Determine the [X, Y] coordinate at the center of the cell enclosing the given text.  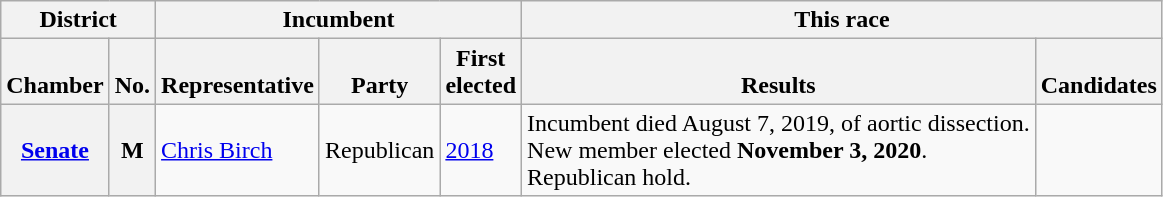
District [78, 20]
Republican [379, 150]
Results [779, 72]
Incumbent [339, 20]
Chris Birch [238, 150]
Senate [55, 150]
No. [132, 72]
Firstelected [481, 72]
Representative [238, 72]
Party [379, 72]
This race [842, 20]
Incumbent died August 7, 2019, of aortic dissection.New member elected November 3, 2020.Republican hold. [779, 150]
2018 [481, 150]
Candidates [1098, 72]
M [132, 150]
Chamber [55, 72]
